Return [x, y] of the center of cell containing provided text 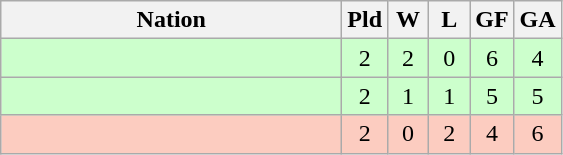
Nation [172, 20]
GF [492, 20]
W [408, 20]
L [450, 20]
Pld [365, 20]
GA [538, 20]
